Provide the [x, y] coordinate of the cell's center where the given text is located.  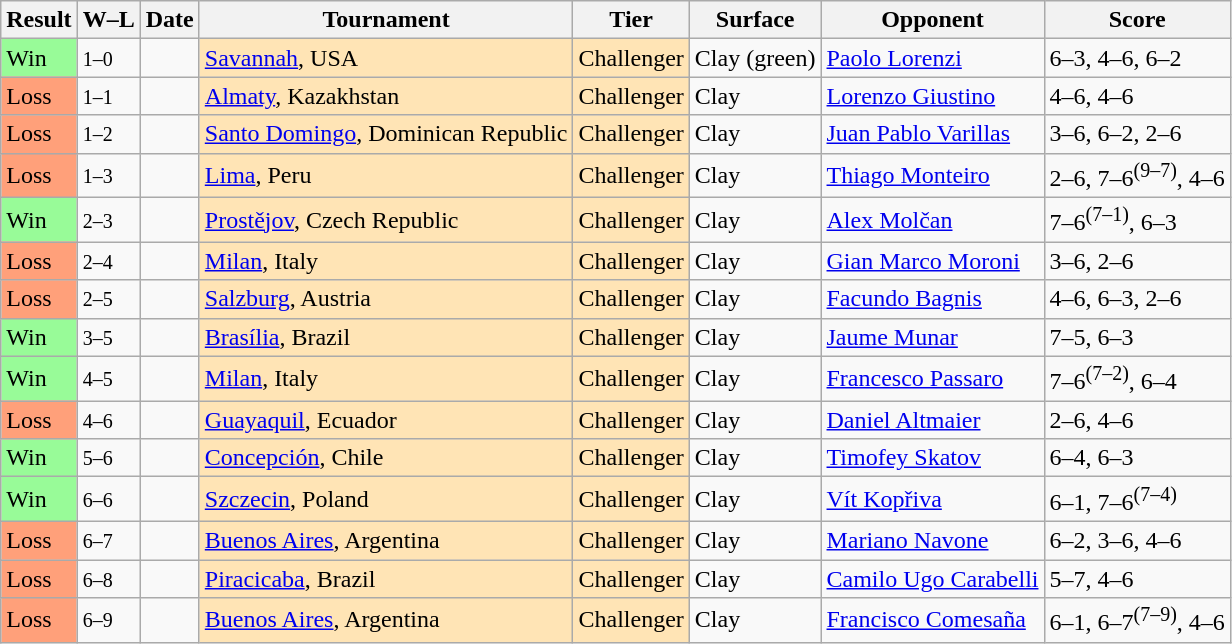
3–6, 6–2, 2–6 [1137, 134]
3–6, 2–6 [1137, 261]
Juan Pablo Varillas [932, 134]
Gian Marco Moroni [932, 261]
Date [170, 20]
4–6, 4–6 [1137, 96]
W–L [108, 20]
Almaty, Kazakhstan [386, 96]
3–5 [108, 337]
1–2 [108, 134]
2–5 [108, 299]
4–5 [108, 378]
1–0 [108, 58]
Vít Kopřiva [932, 500]
Szczecin, Poland [386, 500]
6–6 [108, 500]
6–8 [108, 579]
6–7 [108, 541]
Salzburg, Austria [386, 299]
Mariano Navone [932, 541]
7–5, 6–3 [1137, 337]
Piracicaba, Brazil [386, 579]
Francisco Comesaña [932, 620]
Clay (green) [755, 58]
6–3, 4–6, 6–2 [1137, 58]
Tier [631, 20]
Santo Domingo, Dominican Republic [386, 134]
6–1, 6–7(7–9), 4–6 [1137, 620]
6–2, 3–6, 4–6 [1137, 541]
7–6(7–1), 6–3 [1137, 220]
2–6, 4–6 [1137, 420]
Camilo Ugo Carabelli [932, 579]
1–3 [108, 176]
6–4, 6–3 [1137, 458]
Francesco Passaro [932, 378]
4–6 [108, 420]
6–1, 7–6(7–4) [1137, 500]
Brasília, Brazil [386, 337]
4–6, 6–3, 2–6 [1137, 299]
Score [1137, 20]
Tournament [386, 20]
7–6(7–2), 6–4 [1137, 378]
Surface [755, 20]
Facundo Bagnis [932, 299]
1–1 [108, 96]
5–6 [108, 458]
6–9 [108, 620]
Guayaquil, Ecuador [386, 420]
Prostějov, Czech Republic [386, 220]
Concepción, Chile [386, 458]
Lorenzo Giustino [932, 96]
2–3 [108, 220]
Paolo Lorenzi [932, 58]
Thiago Monteiro [932, 176]
Lima, Peru [386, 176]
Timofey Skatov [932, 458]
2–6, 7–6(9–7), 4–6 [1137, 176]
2–4 [108, 261]
5–7, 4–6 [1137, 579]
Result [39, 20]
Alex Molčan [932, 220]
Opponent [932, 20]
Jaume Munar [932, 337]
Savannah, USA [386, 58]
Daniel Altmaier [932, 420]
